Pinpoint the cell where the given text exists, returning its (x, y) midpoint coordinate. 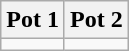
Pot 2 (96, 20)
Pot 1 (33, 20)
